Output the (X, Y) coordinate of the center of the cell containing the given text.  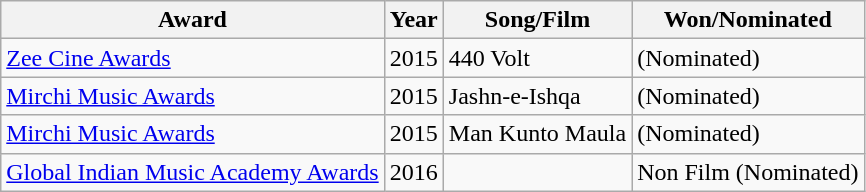
Non Film (Nominated) (748, 172)
Jashn-e-Ishqa (537, 96)
440 Volt (537, 58)
Year (414, 20)
Zee Cine Awards (192, 58)
Global Indian Music Academy Awards (192, 172)
Song/Film (537, 20)
Won/Nominated (748, 20)
2016 (414, 172)
Man Kunto Maula (537, 134)
Award (192, 20)
